Return the [X, Y] coordinate for the center point of the cell that contains the specified text.  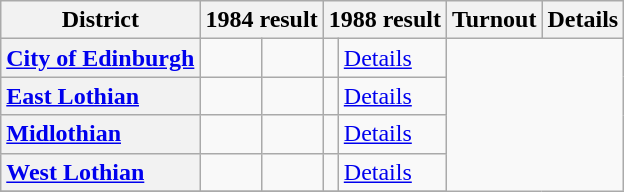
City of Edinburgh [100, 58]
Turnout [494, 20]
East Lothian [100, 96]
1988 result [384, 20]
1984 result [262, 20]
District [100, 20]
Midlothian [100, 134]
West Lothian [100, 172]
